Identify which cell holds the provided text, then report its (X, Y) central coordinate. 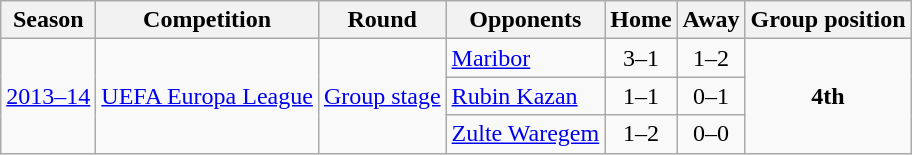
0–0 (711, 134)
Competition (208, 20)
Home (641, 20)
Season (48, 20)
Away (711, 20)
Group stage (382, 96)
Group position (828, 20)
Maribor (526, 58)
Zulte Waregem (526, 134)
0–1 (711, 96)
4th (828, 96)
Rubin Kazan (526, 96)
UEFA Europa League (208, 96)
3–1 (641, 58)
1–1 (641, 96)
Opponents (526, 20)
2013–14 (48, 96)
Round (382, 20)
